Find where the given text appears and provide that cell's center as (X, Y) coordinate. 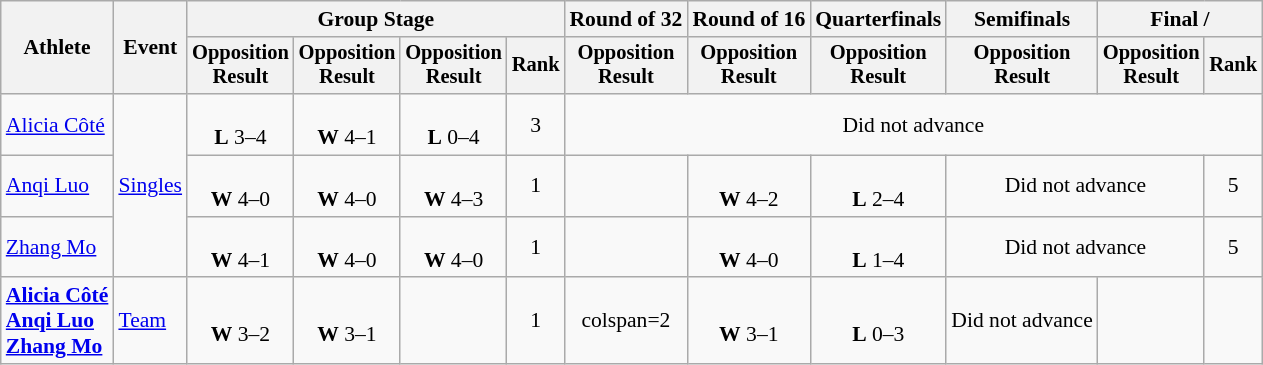
Quarterfinals (878, 19)
Event (150, 48)
Singles (150, 186)
Alicia CôtéAnqi LuoZhang Mo (58, 322)
Team (150, 322)
L 0–3 (878, 322)
Final / (1180, 19)
3 (536, 124)
Athlete (58, 48)
Group Stage (376, 19)
Anqi Luo (58, 186)
Round of 32 (626, 19)
L 1–4 (878, 248)
Alicia Côté (58, 124)
Semifinals (1022, 19)
colspan=2 (626, 322)
Round of 16 (748, 19)
W 4–3 (454, 186)
L 0–4 (454, 124)
W 4–2 (748, 186)
L 3–4 (240, 124)
L 2–4 (878, 186)
Zhang Mo (58, 248)
W 3–2 (240, 322)
